Output the [X, Y] coordinate of the center of the cell containing the given text.  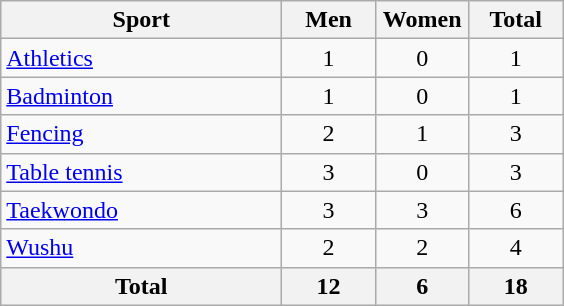
Table tennis [142, 172]
4 [516, 248]
12 [329, 286]
18 [516, 286]
Women [422, 20]
Athletics [142, 58]
Men [329, 20]
Sport [142, 20]
Taekwondo [142, 210]
Wushu [142, 248]
Badminton [142, 96]
Fencing [142, 134]
